Pinpoint the cell where the given text exists, returning its [x, y] midpoint coordinate. 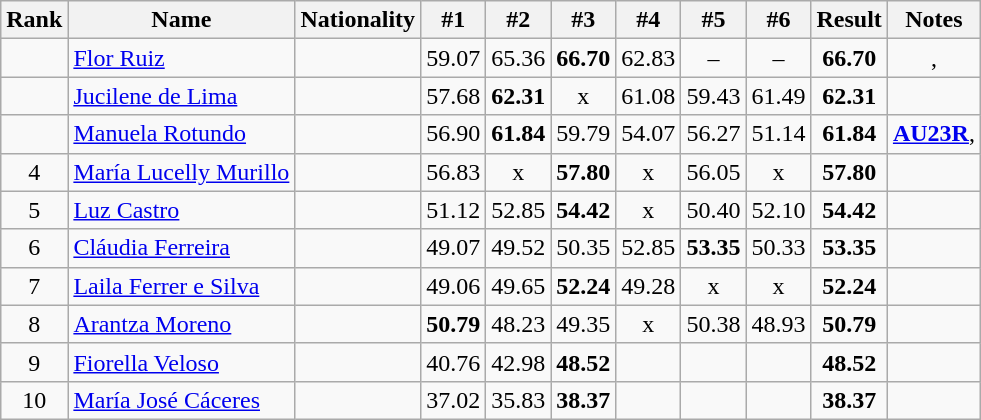
61.08 [648, 96]
49.52 [518, 248]
48.23 [518, 324]
#2 [518, 20]
Cláudia Ferreira [182, 248]
56.90 [454, 134]
7 [34, 286]
40.76 [454, 362]
Nationality [358, 20]
Rank [34, 20]
Result [849, 20]
Name [182, 20]
57.68 [454, 96]
María Lucelly Murillo [182, 172]
51.14 [778, 134]
Arantza Moreno [182, 324]
49.06 [454, 286]
Luz Castro [182, 210]
Laila Ferrer e Silva [182, 286]
50.33 [778, 248]
56.83 [454, 172]
Manuela Rotundo [182, 134]
Fiorella Veloso [182, 362]
49.28 [648, 286]
49.07 [454, 248]
59.43 [714, 96]
48.93 [778, 324]
#1 [454, 20]
6 [34, 248]
50.40 [714, 210]
Jucilene de Lima [182, 96]
AU23R, [934, 134]
9 [34, 362]
51.12 [454, 210]
49.65 [518, 286]
Notes [934, 20]
61.49 [778, 96]
María José Cáceres [182, 400]
62.83 [648, 58]
52.10 [778, 210]
50.35 [584, 248]
#4 [648, 20]
, [934, 58]
65.36 [518, 58]
59.07 [454, 58]
5 [34, 210]
#6 [778, 20]
#3 [584, 20]
8 [34, 324]
49.35 [584, 324]
50.38 [714, 324]
Flor Ruiz [182, 58]
42.98 [518, 362]
59.79 [584, 134]
35.83 [518, 400]
#5 [714, 20]
4 [34, 172]
56.27 [714, 134]
56.05 [714, 172]
54.07 [648, 134]
10 [34, 400]
37.02 [454, 400]
